Detect which cell encompasses the target text, then output its (x, y) center coordinate. 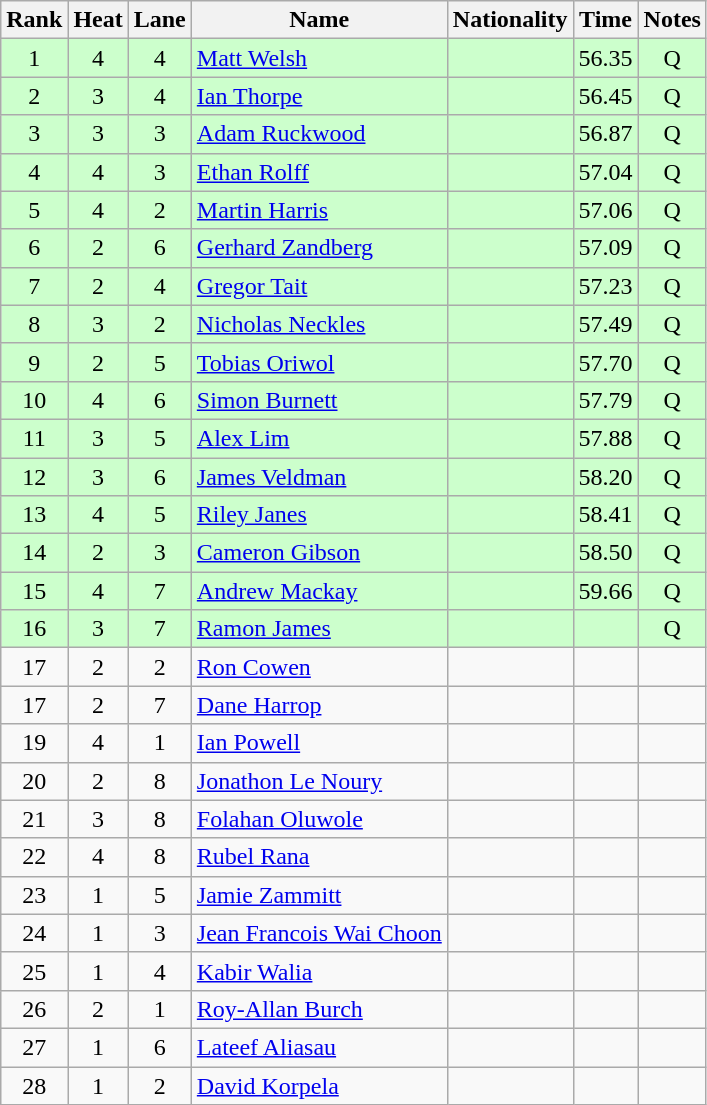
57.88 (606, 438)
24 (34, 933)
Riley Janes (319, 515)
Matt Welsh (319, 58)
Notes (672, 20)
Ian Powell (319, 743)
Adam Ruckwood (319, 134)
28 (34, 1085)
12 (34, 477)
Kabir Walia (319, 971)
57.06 (606, 210)
Rank (34, 20)
Cameron Gibson (319, 553)
57.70 (606, 362)
Jean Francois Wai Choon (319, 933)
58.50 (606, 553)
57.04 (606, 172)
James Veldman (319, 477)
Tobias Oriwol (319, 362)
Name (319, 20)
Gregor Tait (319, 286)
Roy-Allan Burch (319, 1009)
11 (34, 438)
27 (34, 1047)
Alex Lim (319, 438)
Lateef Aliasau (319, 1047)
57.09 (606, 248)
16 (34, 629)
Heat (98, 20)
9 (34, 362)
57.79 (606, 400)
22 (34, 857)
Time (606, 20)
26 (34, 1009)
58.20 (606, 477)
57.23 (606, 286)
Ian Thorpe (319, 96)
Martin Harris (319, 210)
Jamie Zammitt (319, 895)
Gerhard Zandberg (319, 248)
23 (34, 895)
56.45 (606, 96)
57.49 (606, 324)
13 (34, 515)
15 (34, 591)
David Korpela (319, 1085)
10 (34, 400)
25 (34, 971)
Lane (160, 20)
14 (34, 553)
21 (34, 819)
Ethan Rolff (319, 172)
Andrew Mackay (319, 591)
Ron Cowen (319, 667)
58.41 (606, 515)
59.66 (606, 591)
Nicholas Neckles (319, 324)
Rubel Rana (319, 857)
Ramon James (319, 629)
Folahan Oluwole (319, 819)
Dane Harrop (319, 705)
Simon Burnett (319, 400)
56.35 (606, 58)
20 (34, 781)
56.87 (606, 134)
Jonathon Le Noury (319, 781)
19 (34, 743)
Nationality (510, 20)
